Extract the [x, y] coordinate from the center of the cell holding the provided text.  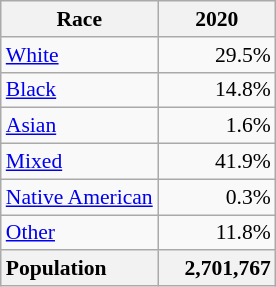
1.6% [217, 126]
14.8% [217, 90]
2020 [217, 19]
Native American [80, 197]
Asian [80, 126]
11.8% [217, 233]
Population [80, 269]
Other [80, 233]
41.9% [217, 162]
White [80, 55]
Black [80, 90]
2,701,767 [217, 269]
29.5% [217, 55]
0.3% [217, 197]
Mixed [80, 162]
Race [80, 19]
